Capture the cell that displays the provided text and extract its [x, y] central coordinate. 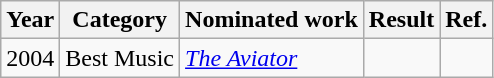
Result [401, 20]
The Aviator [272, 58]
Best Music [120, 58]
Year [30, 20]
Category [120, 20]
2004 [30, 58]
Ref. [466, 20]
Nominated work [272, 20]
